Locate the cell with the specified text and output its [X, Y] center coordinate. 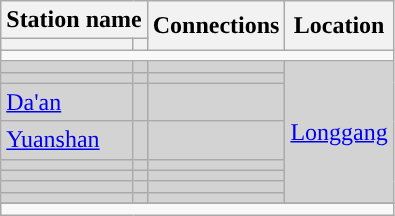
Longgang [339, 132]
Yuanshan [67, 140]
Connections [216, 26]
Location [339, 26]
Da'an [67, 102]
Station name [74, 20]
